Search for the cell housing the specified text and yield its (x, y) center coordinate. 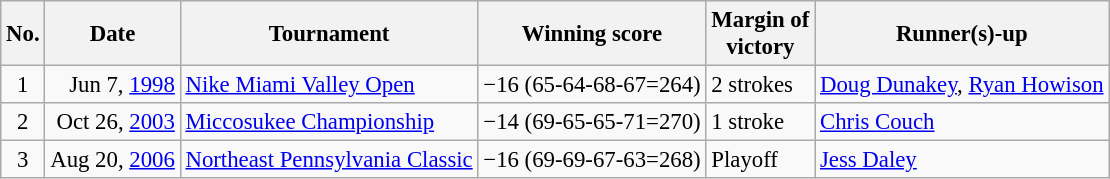
Jun 7, 1998 (112, 85)
Winning score (592, 34)
−16 (65-64-68-67=264) (592, 85)
Tournament (329, 34)
−16 (69-69-67-63=268) (592, 160)
Northeast Pennsylvania Classic (329, 160)
Chris Couch (962, 122)
1 stroke (760, 122)
No. (23, 34)
Playoff (760, 160)
2 strokes (760, 85)
Margin ofvictory (760, 34)
Runner(s)-up (962, 34)
Date (112, 34)
Nike Miami Valley Open (329, 85)
Jess Daley (962, 160)
Miccosukee Championship (329, 122)
1 (23, 85)
−14 (69-65-65-71=270) (592, 122)
Oct 26, 2003 (112, 122)
3 (23, 160)
2 (23, 122)
Doug Dunakey, Ryan Howison (962, 85)
Aug 20, 2006 (112, 160)
